From the cell containing the given text, extract its center point as [X, Y] coordinate. 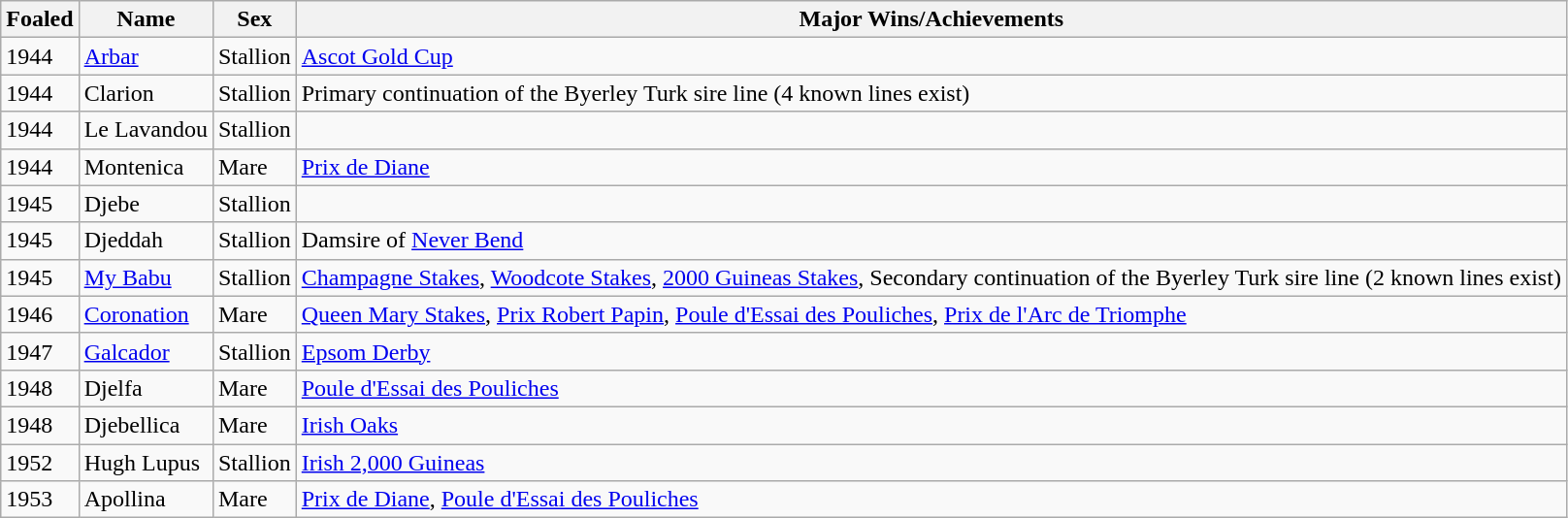
Name [146, 19]
Djebellica [146, 425]
Djeddah [146, 241]
Le Lavandou [146, 130]
Arbar [146, 56]
Prix de Diane, Poule d'Essai des Pouliches [931, 500]
1953 [40, 500]
Clarion [146, 93]
Major Wins/Achievements [931, 19]
My Babu [146, 277]
Queen Mary Stakes, Prix Robert Papin, Poule d'Essai des Pouliches, Prix de l'Arc de Triomphe [931, 314]
1947 [40, 351]
Coronation [146, 314]
Champagne Stakes, Woodcote Stakes, 2000 Guineas Stakes, Secondary continuation of the Byerley Turk sire line (2 known lines exist) [931, 277]
Epsom Derby [931, 351]
Foaled [40, 19]
Montenica [146, 167]
Galcador [146, 351]
Hugh Lupus [146, 463]
Poule d'Essai des Pouliches [931, 388]
Djelfa [146, 388]
Ascot Gold Cup [931, 56]
Apollina [146, 500]
Irish Oaks [931, 425]
1952 [40, 463]
Damsire of Never Bend [931, 241]
Irish 2,000 Guineas [931, 463]
Djebe [146, 204]
Prix de Diane [931, 167]
Sex [254, 19]
1946 [40, 314]
Primary continuation of the Byerley Turk sire line (4 known lines exist) [931, 93]
